Search for the cell housing the specified text and yield its [X, Y] center coordinate. 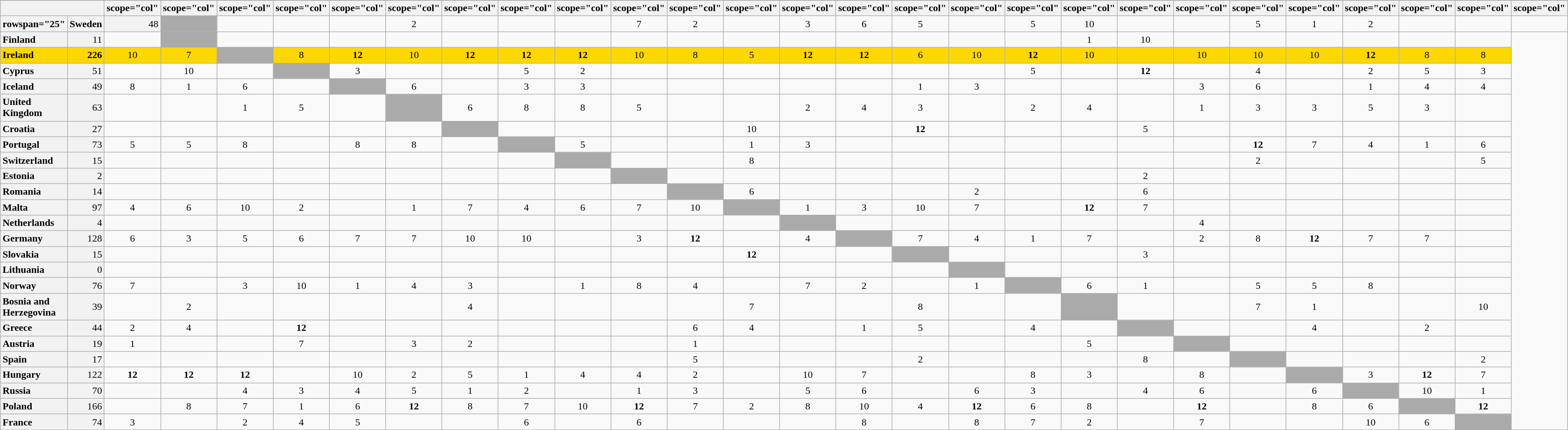
73 [86, 144]
Slovakia [34, 254]
11 [86, 40]
Greece [34, 328]
226 [86, 55]
Norway [34, 286]
70 [86, 390]
51 [86, 71]
122 [86, 375]
74 [86, 422]
Portugal [34, 144]
Russia [34, 390]
14 [86, 191]
19 [86, 344]
rowspan="25" [34, 24]
Bosnia and Herzegovina [34, 307]
Finland [34, 40]
Ireland [34, 55]
France [34, 422]
Switzerland [34, 160]
Lithuania [34, 270]
27 [86, 129]
0 [86, 270]
Spain [34, 359]
Germany [34, 239]
Estonia [34, 176]
48 [133, 24]
49 [86, 86]
39 [86, 307]
Netherlands [34, 223]
63 [86, 108]
Poland [34, 406]
United Kingdom [34, 108]
Austria [34, 344]
44 [86, 328]
Romania [34, 191]
Hungary [34, 375]
17 [86, 359]
Cyprus [34, 71]
Sweden [86, 24]
76 [86, 286]
Malta [34, 207]
128 [86, 239]
Iceland [34, 86]
166 [86, 406]
97 [86, 207]
Croatia [34, 129]
